Output the (X, Y) coordinate of the center of the cell containing the given text.  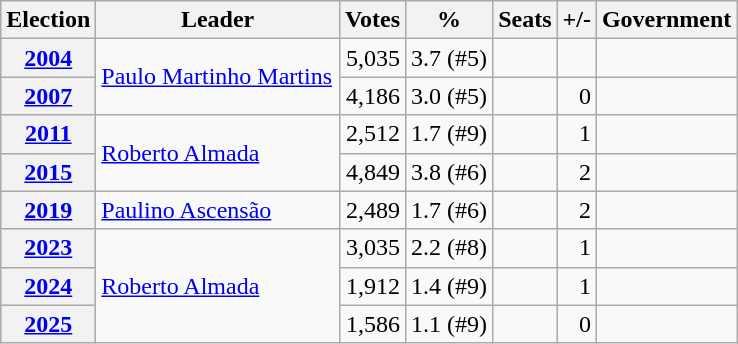
Election (48, 20)
Government (666, 20)
2019 (48, 210)
4,849 (372, 172)
1.4 (#9) (450, 286)
2004 (48, 58)
Votes (372, 20)
3.7 (#5) (450, 58)
3.8 (#6) (450, 172)
% (450, 20)
1,586 (372, 324)
2,512 (372, 134)
1.7 (#9) (450, 134)
2,489 (372, 210)
4,186 (372, 96)
3.0 (#5) (450, 96)
Paulo Martinho Martins (218, 77)
2011 (48, 134)
+/- (576, 20)
2015 (48, 172)
5,035 (372, 58)
1.7 (#6) (450, 210)
2024 (48, 286)
Seats (525, 20)
2023 (48, 248)
2025 (48, 324)
2007 (48, 96)
Paulino Ascensão (218, 210)
Leader (218, 20)
3,035 (372, 248)
1,912 (372, 286)
1.1 (#9) (450, 324)
2.2 (#8) (450, 248)
